Identify which cell holds the provided text, then report its (x, y) central coordinate. 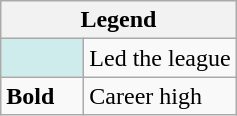
Bold (42, 96)
Legend (118, 20)
Led the league (160, 58)
Career high (160, 96)
